Provide the [X, Y] coordinate of the cell's center where the given text is located.  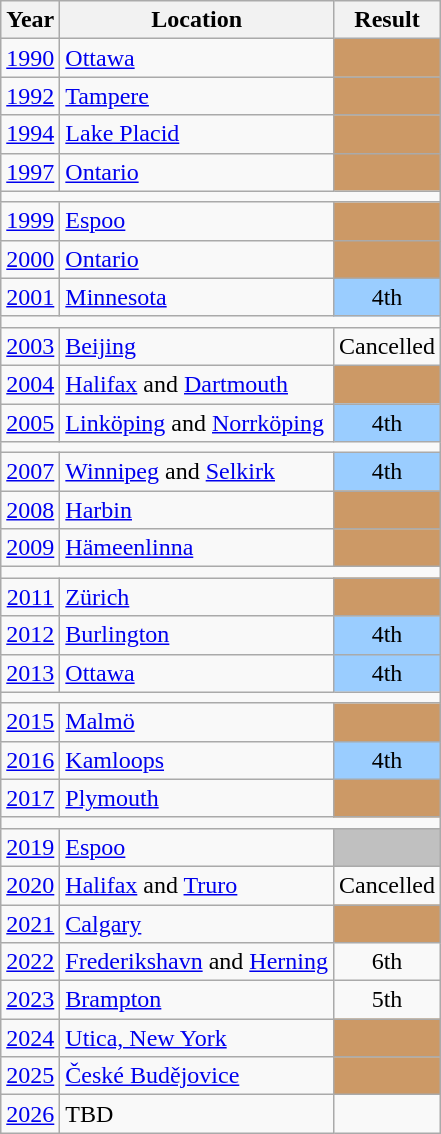
Linköping and Norrköping [197, 423]
Winnipeg and Selkirk [197, 472]
Utica, New York [197, 1038]
2023 [30, 1000]
2008 [30, 510]
2001 [30, 297]
Brampton [197, 1000]
1997 [30, 172]
Location [197, 20]
Halifax and Truro [197, 885]
2011 [30, 597]
Frederikshavn and Herning [197, 962]
2015 [30, 722]
2013 [30, 673]
2016 [30, 760]
České Budějovice [197, 1076]
Hämeenlinna [197, 548]
Tampere [197, 96]
Malmö [197, 722]
Burlington [197, 635]
2000 [30, 259]
TBD [197, 1114]
Calgary [197, 923]
2007 [30, 472]
2017 [30, 798]
2021 [30, 923]
Year [30, 20]
Harbin [197, 510]
Zürich [197, 597]
1990 [30, 58]
2022 [30, 962]
2025 [30, 1076]
2009 [30, 548]
2020 [30, 885]
2024 [30, 1038]
1994 [30, 134]
6th [386, 962]
2012 [30, 635]
Lake Placid [197, 134]
Minnesota [197, 297]
Plymouth [197, 798]
2005 [30, 423]
1999 [30, 221]
Halifax and Dartmouth [197, 384]
5th [386, 1000]
2004 [30, 384]
1992 [30, 96]
2026 [30, 1114]
2019 [30, 847]
Result [386, 20]
2003 [30, 346]
Beijing [197, 346]
Kamloops [197, 760]
